Identify which cell holds the provided text, then report its [x, y] central coordinate. 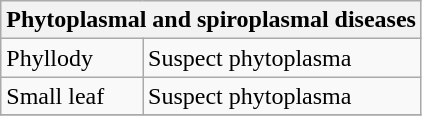
Small leaf [72, 96]
Phytoplasmal and spiroplasmal diseases [212, 20]
Phyllody [72, 58]
